Output the [X, Y] coordinate of the center of the cell containing the given text.  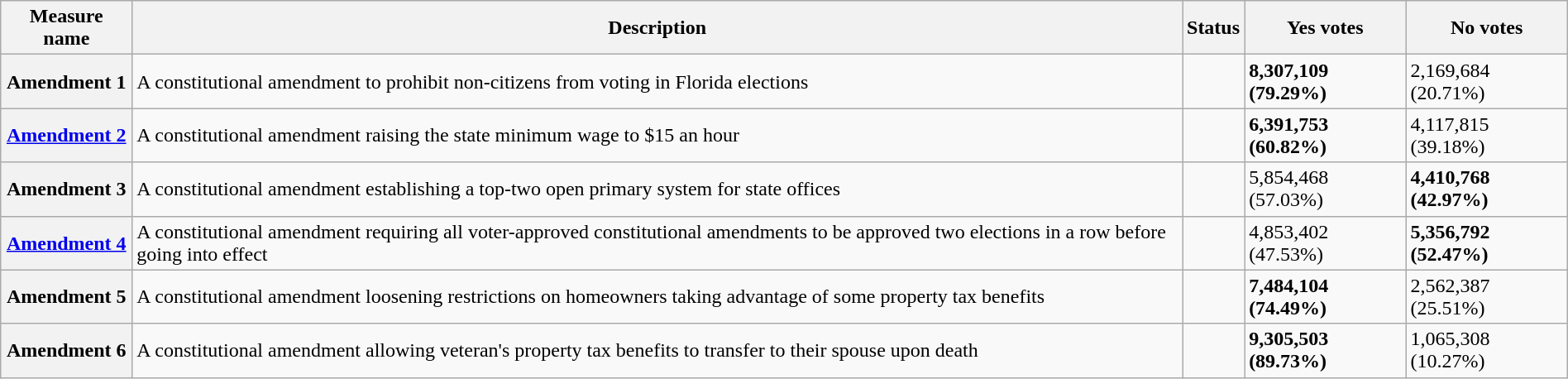
7,484,104 (74.49%) [1325, 296]
Amendment 3 [66, 189]
2,562,387 (25.51%) [1487, 296]
A constitutional amendment raising the state minimum wage to $15 an hour [657, 136]
9,305,503 (89.73%) [1325, 351]
A constitutional amendment loosening restrictions on homeowners taking advantage of some property tax benefits [657, 296]
5,356,792 (52.47%) [1487, 243]
6,391,753 (60.82%) [1325, 136]
5,854,468 (57.03%) [1325, 189]
2,169,684 (20.71%) [1487, 81]
4,410,768 (42.97%) [1487, 189]
Measure name [66, 28]
8,307,109 (79.29%) [1325, 81]
Amendment 5 [66, 296]
Description [657, 28]
Status [1214, 28]
No votes [1487, 28]
A constitutional amendment to prohibit non-citizens from voting in Florida elections [657, 81]
A constitutional amendment establishing a top-two open primary system for state offices [657, 189]
4,853,402 (47.53%) [1325, 243]
Amendment 6 [66, 351]
Yes votes [1325, 28]
Amendment 4 [66, 243]
Amendment 2 [66, 136]
Amendment 1 [66, 81]
A constitutional amendment allowing veteran's property tax benefits to transfer to their spouse upon death [657, 351]
4,117,815 (39.18%) [1487, 136]
1,065,308 (10.27%) [1487, 351]
A constitutional amendment requiring all voter-approved constitutional amendments to be approved two elections in a row before going into effect [657, 243]
